Detect which cell encompasses the target text, then output its (x, y) center coordinate. 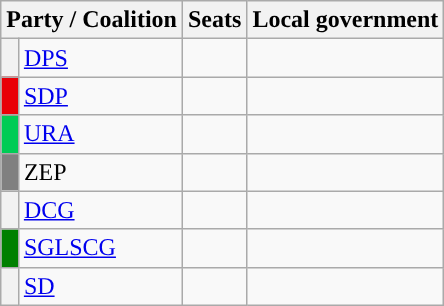
DCG (100, 210)
URA (100, 134)
ZEP (100, 172)
Local government (346, 20)
SGLSCG (100, 248)
SD (100, 286)
DPS (100, 58)
SDP (100, 96)
Party / Coalition (92, 20)
Seats (214, 20)
